Provide the (x, y) coordinate of the cell's center where the given text is located.  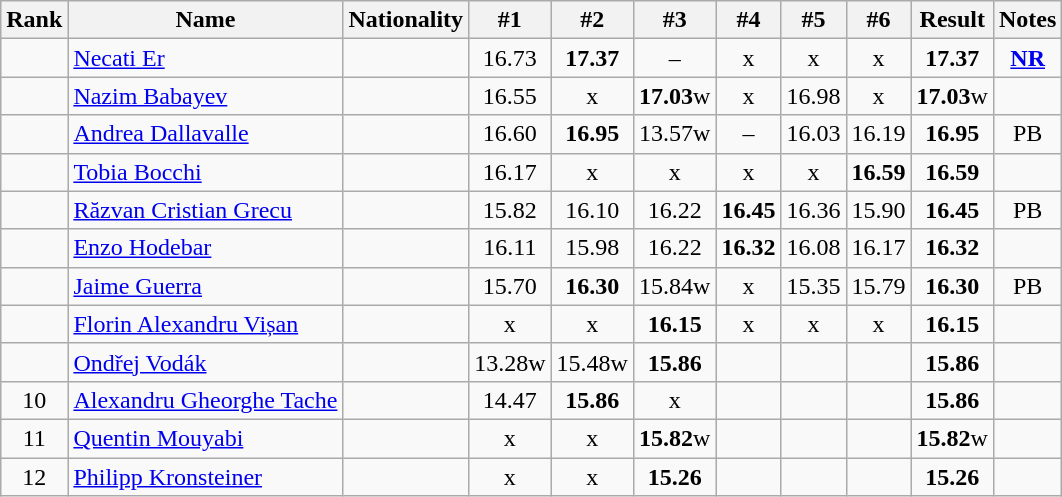
#6 (878, 20)
11 (34, 438)
Tobia Bocchi (206, 172)
#1 (510, 20)
15.70 (510, 286)
Notes (1027, 20)
Jaime Guerra (206, 286)
Răzvan Cristian Grecu (206, 210)
Nationality (406, 20)
Result (952, 20)
Necati Er (206, 58)
15.48w (592, 362)
15.90 (878, 210)
16.73 (510, 58)
15.82 (510, 210)
Nazim Babayev (206, 96)
#2 (592, 20)
#5 (814, 20)
Philipp Kronsteiner (206, 477)
16.60 (510, 134)
12 (34, 477)
Enzo Hodebar (206, 248)
16.08 (814, 248)
16.98 (814, 96)
15.35 (814, 286)
Quentin Mouyabi (206, 438)
Ondřej Vodák (206, 362)
Andrea Dallavalle (206, 134)
16.55 (510, 96)
13.28w (510, 362)
Alexandru Gheorghe Tache (206, 400)
10 (34, 400)
Name (206, 20)
16.19 (878, 134)
#4 (748, 20)
16.03 (814, 134)
15.98 (592, 248)
15.79 (878, 286)
Florin Alexandru Vișan (206, 324)
16.36 (814, 210)
16.10 (592, 210)
13.57w (674, 134)
NR (1027, 58)
#3 (674, 20)
Rank (34, 20)
16.11 (510, 248)
14.47 (510, 400)
15.84w (674, 286)
